From the cell containing the given text, extract its center point as (x, y) coordinate. 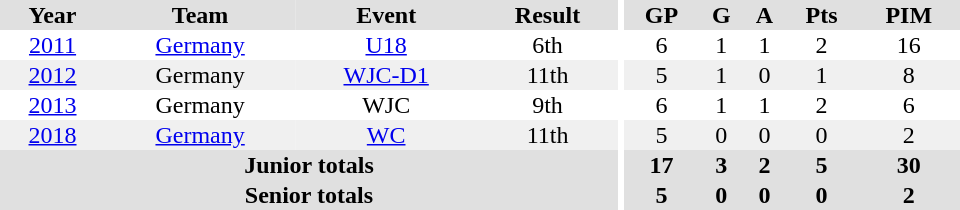
PIM (909, 15)
2011 (52, 45)
2012 (52, 75)
17 (662, 165)
9th (548, 105)
Junior totals (309, 165)
3 (722, 165)
U18 (386, 45)
WJC (386, 105)
WJC-D1 (386, 75)
Senior totals (309, 195)
30 (909, 165)
G (722, 15)
WC (386, 135)
Pts (821, 15)
Result (548, 15)
16 (909, 45)
2013 (52, 105)
8 (909, 75)
Team (200, 15)
6th (548, 45)
2018 (52, 135)
Event (386, 15)
GP (662, 15)
Year (52, 15)
A (765, 15)
